Scan for the cell matching the given text and deliver its (X, Y) coordinate at center. 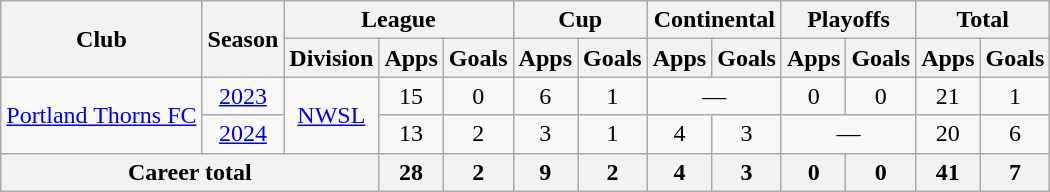
Career total (190, 172)
2024 (243, 134)
Continental (714, 20)
2023 (243, 96)
28 (411, 172)
9 (545, 172)
41 (948, 172)
7 (1015, 172)
Division (332, 58)
Portland Thorns FC (102, 115)
Season (243, 39)
15 (411, 96)
20 (948, 134)
NWSL (332, 115)
Playoffs (848, 20)
Club (102, 39)
Cup (580, 20)
League (398, 20)
13 (411, 134)
21 (948, 96)
Total (983, 20)
